Pinpoint the cell where the given text exists, returning its (X, Y) midpoint coordinate. 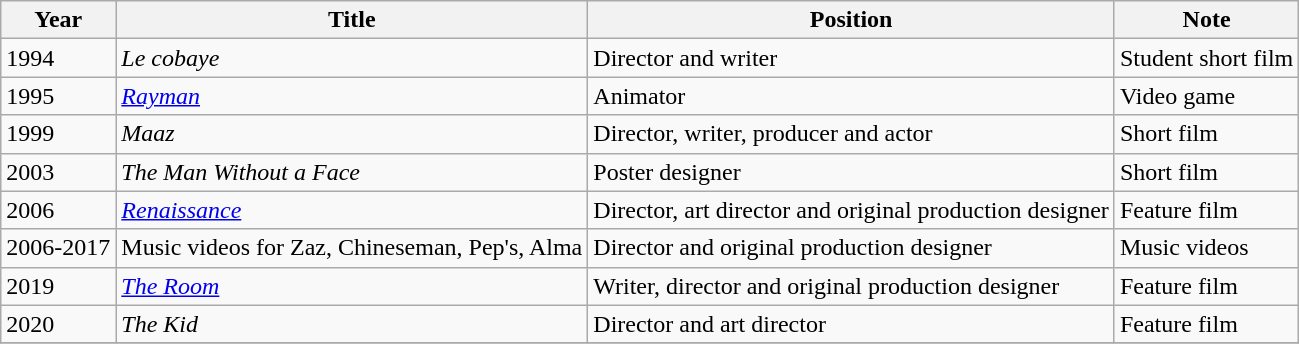
Note (1206, 20)
Director, writer, producer and actor (852, 134)
Animator (852, 96)
The Kid (352, 324)
1994 (58, 58)
Director and original production designer (852, 248)
2006-2017 (58, 248)
Music videos (1206, 248)
Le cobaye (352, 58)
Title (352, 20)
Position (852, 20)
2006 (58, 210)
The Man Without a Face (352, 172)
Rayman (352, 96)
Year (58, 20)
Renaissance (352, 210)
Poster designer (852, 172)
The Room (352, 286)
Maaz (352, 134)
Music videos for Zaz, Chineseman, Pep's, Alma (352, 248)
Student short film (1206, 58)
Director and writer (852, 58)
1999 (58, 134)
Director, art director and original production designer (852, 210)
Writer, director and original production designer (852, 286)
2019 (58, 286)
2020 (58, 324)
Video game (1206, 96)
1995 (58, 96)
2003 (58, 172)
Director and art director (852, 324)
